Scan for the cell matching the given text and deliver its (X, Y) coordinate at center. 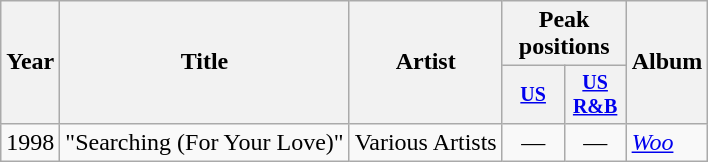
Album (667, 62)
Title (204, 62)
Various Artists (426, 142)
1998 (30, 142)
US (533, 94)
Artist (426, 62)
"Searching (For Your Love)" (204, 142)
Peak positions (564, 34)
Year (30, 62)
USR&B (595, 94)
Woo (667, 142)
